Determine the [x, y] coordinate at the center of the cell enclosing the given text.  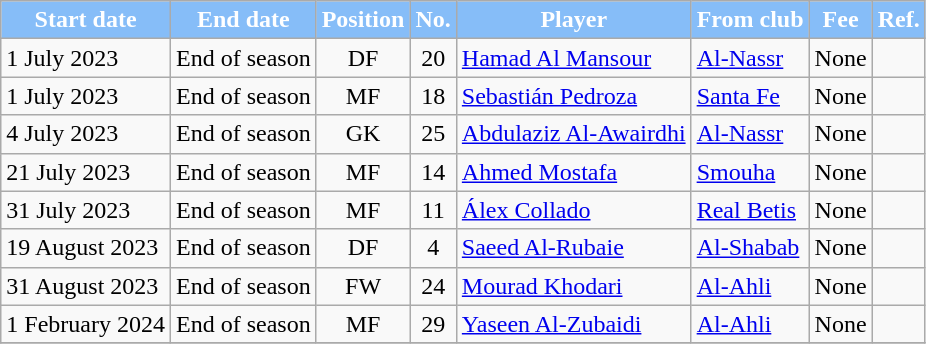
31 July 2023 [86, 210]
Santa Fe [750, 96]
Mourad Khodari [574, 286]
End date [243, 20]
Álex Collado [574, 210]
20 [433, 58]
4 [433, 248]
Yaseen Al-Zubaidi [574, 324]
Ref. [898, 20]
21 July 2023 [86, 172]
Position [363, 20]
GK [363, 134]
Fee [840, 20]
Ahmed Mostafa [574, 172]
FW [363, 286]
25 [433, 134]
Abdulaziz Al-Awairdhi [574, 134]
From club [750, 20]
Hamad Al Mansour [574, 58]
Start date [86, 20]
Sebastián Pedroza [574, 96]
Real Betis [750, 210]
19 August 2023 [86, 248]
29 [433, 324]
No. [433, 20]
14 [433, 172]
11 [433, 210]
4 July 2023 [86, 134]
Al-Shabab [750, 248]
24 [433, 286]
31 August 2023 [86, 286]
Smouha [750, 172]
Saeed Al-Rubaie [574, 248]
Player [574, 20]
18 [433, 96]
1 February 2024 [86, 324]
